Scan for the cell matching the given text and deliver its [X, Y] coordinate at center. 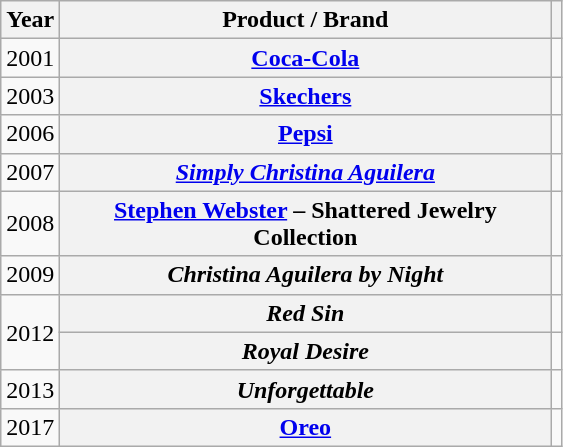
Unforgettable [306, 389]
2001 [30, 58]
Year [30, 20]
Oreo [306, 427]
Royal Desire [306, 351]
Simply Christina Aguilera [306, 172]
2003 [30, 96]
2017 [30, 427]
Christina Aguilera by Night [306, 275]
Product / Brand [306, 20]
Stephen Webster – Shattered Jewelry Collection [306, 224]
2008 [30, 224]
2013 [30, 389]
Skechers [306, 96]
Red Sin [306, 313]
Coca-Cola [306, 58]
2012 [30, 332]
2007 [30, 172]
2006 [30, 134]
Pepsi [306, 134]
2009 [30, 275]
